Output the [X, Y] coordinate of the center of the cell containing the given text.  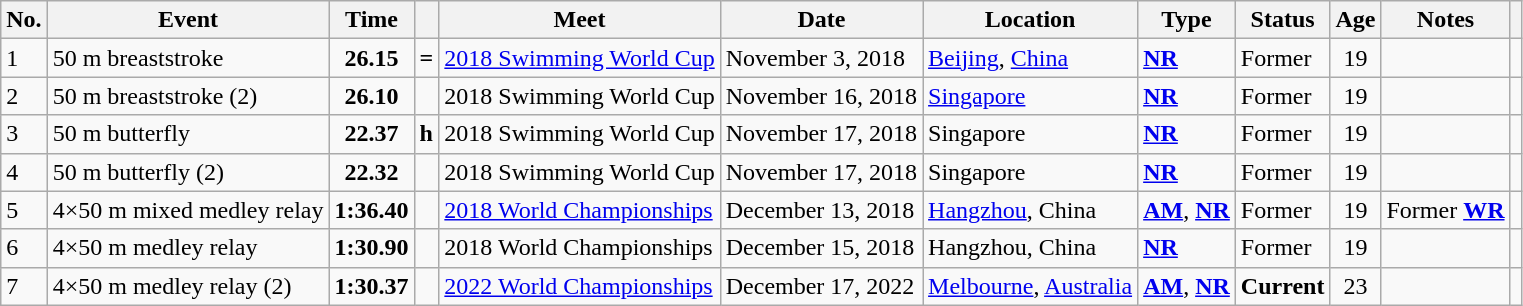
23 [1356, 286]
2022 World Championships [580, 286]
Current [1282, 286]
= [426, 58]
1 [24, 58]
4×50 m mixed medley relay [188, 210]
5 [24, 210]
Age [1356, 20]
3 [24, 134]
7 [24, 286]
December 15, 2018 [821, 248]
26.15 [372, 58]
h [426, 134]
22.37 [372, 134]
4×50 m medley relay [188, 248]
November 3, 2018 [821, 58]
No. [24, 20]
50 m butterfly [188, 134]
Event [188, 20]
Status [1282, 20]
November 16, 2018 [821, 96]
2 [24, 96]
Meet [580, 20]
4×50 m medley relay (2) [188, 286]
1:30.90 [372, 248]
50 m breaststroke [188, 58]
Former WR [1446, 210]
Type [1187, 20]
Beijing, China [1030, 58]
1:30.37 [372, 286]
Melbourne, Australia [1030, 286]
50 m breaststroke (2) [188, 96]
26.10 [372, 96]
50 m butterfly (2) [188, 172]
6 [24, 248]
4 [24, 172]
Date [821, 20]
Notes [1446, 20]
Time [372, 20]
22.32 [372, 172]
Location [1030, 20]
December 13, 2018 [821, 210]
1:36.40 [372, 210]
December 17, 2022 [821, 286]
